Determine the [x, y] coordinate at the center of the cell enclosing the given text.  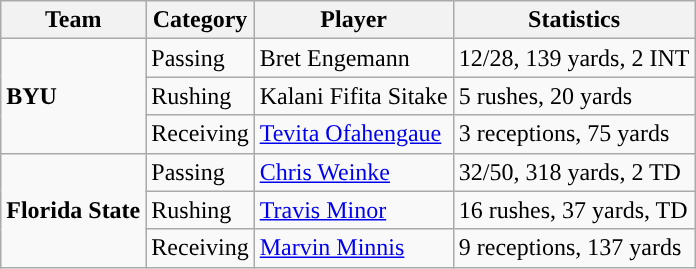
BYU [74, 96]
32/50, 318 yards, 2 TD [574, 172]
Statistics [574, 20]
9 receptions, 137 yards [574, 248]
Marvin Minnis [354, 248]
Tevita Ofahengaue [354, 134]
Player [354, 20]
Travis Minor [354, 210]
Category [200, 20]
Chris Weinke [354, 172]
3 receptions, 75 yards [574, 134]
Kalani Fifita Sitake [354, 96]
12/28, 139 yards, 2 INT [574, 58]
Bret Engemann [354, 58]
Florida State [74, 210]
16 rushes, 37 yards, TD [574, 210]
Team [74, 20]
5 rushes, 20 yards [574, 96]
